Find where the given text appears and provide that cell's center as [X, Y] coordinate. 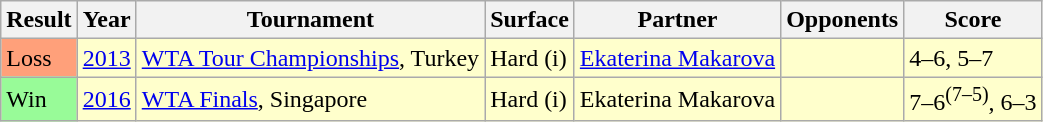
WTA Tour Championships, Turkey [310, 58]
Tournament [310, 20]
Loss [39, 58]
4–6, 5–7 [973, 58]
Win [39, 100]
Surface [530, 20]
WTA Finals, Singapore [310, 100]
2013 [106, 58]
7–6(7–5), 6–3 [973, 100]
Score [973, 20]
Opponents [842, 20]
Year [106, 20]
Result [39, 20]
Partner [677, 20]
2016 [106, 100]
